Return the (X, Y) coordinate for the center point of the cell that contains the specified text.  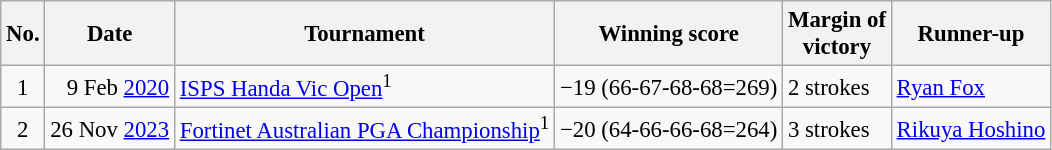
2 (23, 129)
9 Feb 2020 (110, 87)
Date (110, 34)
Fortinet Australian PGA Championship1 (364, 129)
No. (23, 34)
Runner-up (970, 34)
Rikuya Hoshino (970, 129)
Tournament (364, 34)
Margin ofvictory (838, 34)
2 strokes (838, 87)
ISPS Handa Vic Open1 (364, 87)
26 Nov 2023 (110, 129)
−20 (64-66-66-68=264) (669, 129)
1 (23, 87)
3 strokes (838, 129)
Winning score (669, 34)
Ryan Fox (970, 87)
−19 (66-67-68-68=269) (669, 87)
